Scan for the cell matching the given text and deliver its (X, Y) coordinate at center. 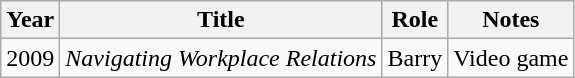
Title (221, 20)
Year (30, 20)
2009 (30, 58)
Barry (415, 58)
Navigating Workplace Relations (221, 58)
Video game (511, 58)
Notes (511, 20)
Role (415, 20)
